Determine the (x, y) coordinate at the center of the cell enclosing the given text.  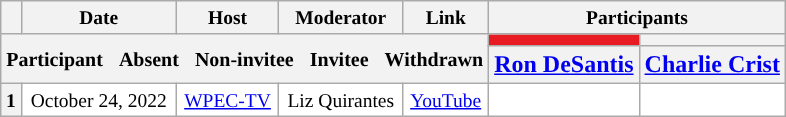
Date (98, 18)
WPEC-TV (228, 100)
October 24, 2022 (98, 100)
Participant Absent Non-invitee Invitee Withdrawn (245, 58)
Ron DeSantis (564, 64)
Liz Quirantes (341, 100)
YouTube (446, 100)
Host (228, 18)
Participants (638, 18)
Moderator (341, 18)
Link (446, 18)
1 (11, 100)
Charlie Crist (712, 64)
